Search for the cell housing the specified text and yield its (x, y) center coordinate. 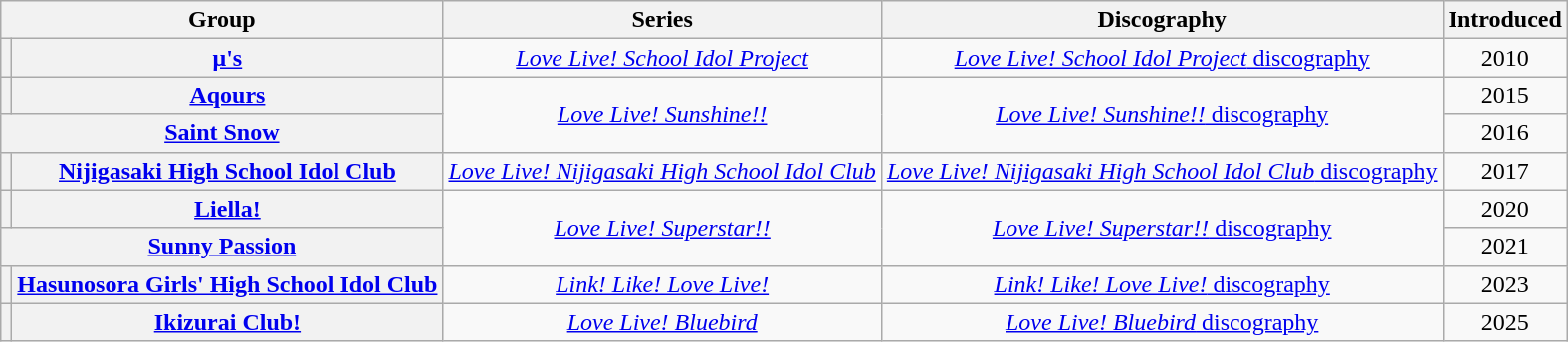
Love Live! Superstar!! discography (1162, 228)
Hasunosora Girls' High School Idol Club (227, 284)
Nijigasaki High School Idol Club (227, 171)
Ikizurai Club! (227, 322)
Love Live! Sunshine!! discography (1162, 114)
2020 (1505, 209)
Link! Like! Love Live! discography (1162, 284)
2023 (1505, 284)
2025 (1505, 322)
Love Live! School Idol Project discography (1162, 58)
Liella! (227, 209)
Discography (1162, 20)
2016 (1505, 133)
Saint Snow (222, 133)
Love Live! Bluebird (662, 322)
Group (222, 20)
Introduced (1505, 20)
Love Live! Sunshine!! (662, 114)
μ's (227, 58)
Love Live! Superstar!! (662, 228)
Series (662, 20)
Love Live! School Idol Project (662, 58)
Sunny Passion (222, 247)
Love Live! Nijigasaki High School Idol Club discography (1162, 171)
Link! Like! Love Live! (662, 284)
2010 (1505, 58)
2021 (1505, 247)
Love Live! Bluebird discography (1162, 322)
Love Live! Nijigasaki High School Idol Club (662, 171)
2017 (1505, 171)
2015 (1505, 95)
Aqours (227, 95)
